Detect which cell encompasses the target text, then output its [x, y] center coordinate. 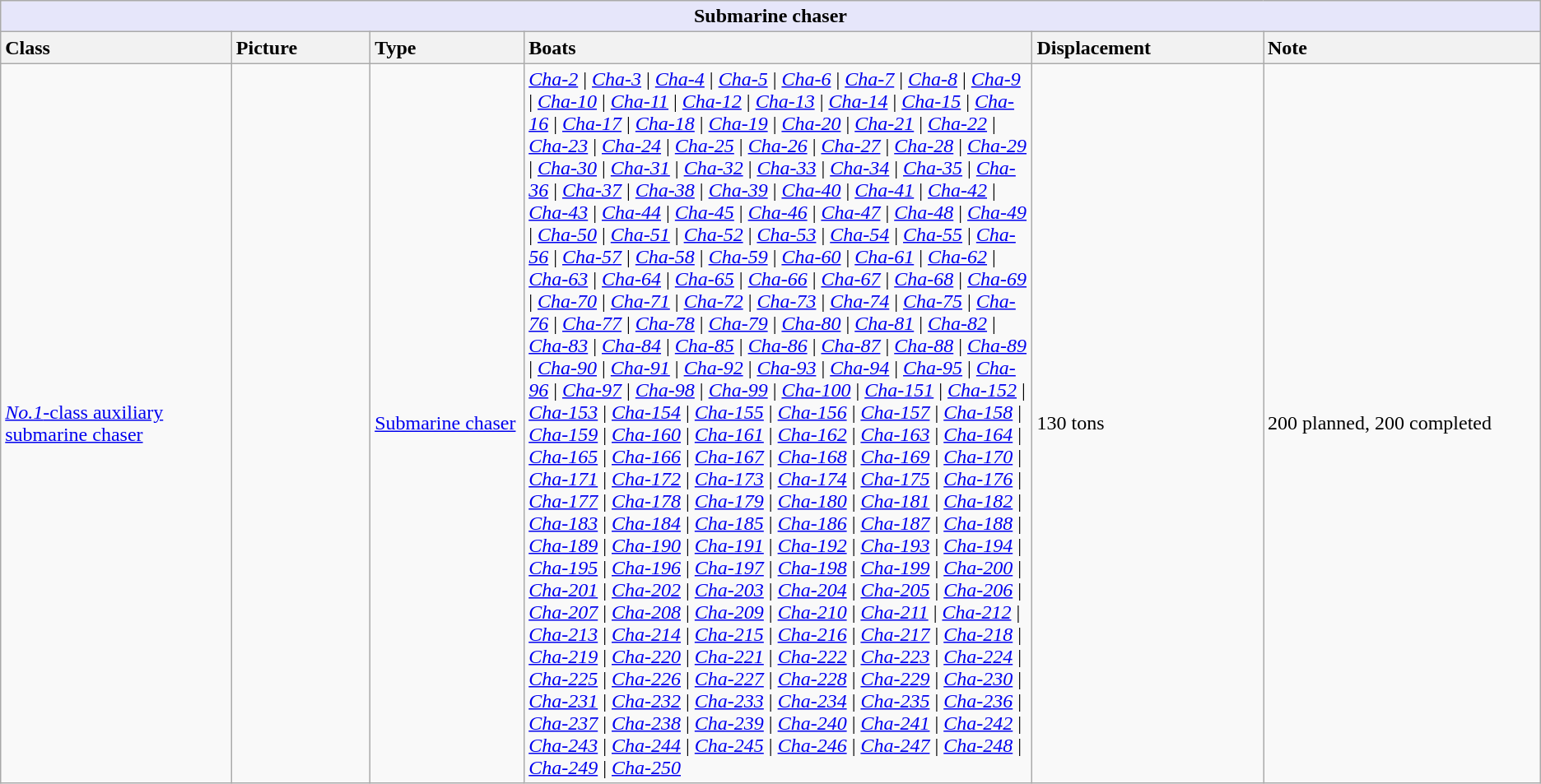
200 planned, 200 completed [1401, 423]
Picture [300, 48]
Boats [779, 48]
No.1-class auxiliary submarine chaser [117, 423]
Type [448, 48]
Displacement [1148, 48]
130 tons [1148, 423]
Note [1401, 48]
Class [117, 48]
